Return the [x, y] coordinate for the center point of the cell that contains the specified text.  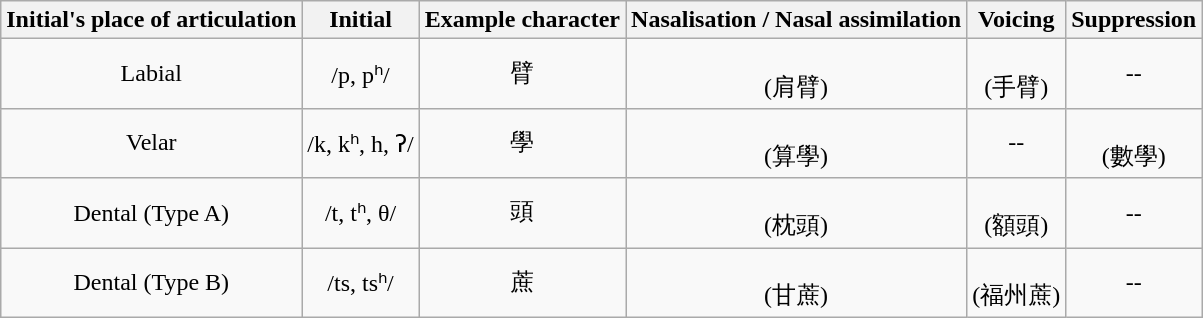
(福州蔗) [1016, 283]
(枕頭) [796, 213]
臂 [522, 74]
(手臂) [1016, 74]
(甘蔗) [796, 283]
/p, pʰ/ [360, 74]
Example character [522, 20]
學 [522, 143]
Suppression [1134, 20]
Velar [152, 143]
Voicing [1016, 20]
/k, kʰ, h, ʔ/ [360, 143]
蔗 [522, 283]
(額頭) [1016, 213]
Labial [152, 74]
Dental (Type B) [152, 283]
Initial's place of articulation [152, 20]
Nasalisation / Nasal assimilation [796, 20]
(算學) [796, 143]
Dental (Type A) [152, 213]
/ts, tsʰ/ [360, 283]
頭 [522, 213]
/t, tʰ, θ/ [360, 213]
(肩臂) [796, 74]
(數學) [1134, 143]
Initial [360, 20]
